Output the [x, y] coordinate of the center of the cell containing the given text.  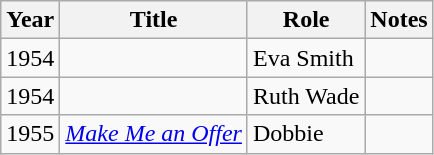
1955 [30, 134]
Dobbie [306, 134]
Make Me an Offer [154, 134]
Eva Smith [306, 58]
Notes [399, 20]
Role [306, 20]
Title [154, 20]
Year [30, 20]
Ruth Wade [306, 96]
